Output the (X, Y) coordinate of the center of the cell containing the given text.  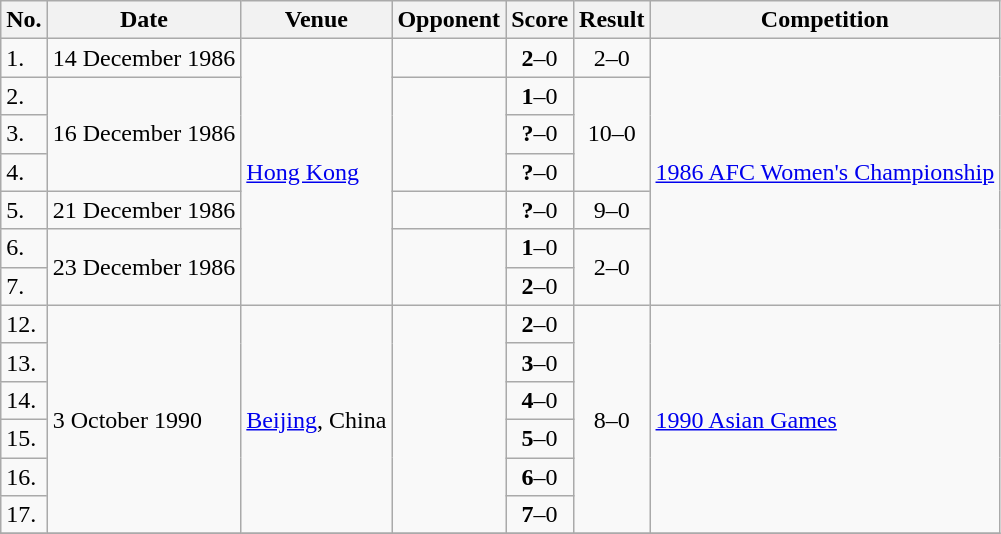
1990 Asian Games (825, 419)
16 December 1986 (144, 134)
14 December 1986 (144, 58)
Date (144, 20)
17. (24, 515)
5–0 (540, 438)
Opponent (449, 20)
1. (24, 58)
Result (612, 20)
15. (24, 438)
7. (24, 286)
5. (24, 210)
No. (24, 20)
16. (24, 477)
Score (540, 20)
3–0 (540, 362)
13. (24, 362)
1986 AFC Women's Championship (825, 172)
9–0 (612, 210)
Hong Kong (316, 172)
7–0 (540, 515)
23 December 1986 (144, 267)
10–0 (612, 134)
14. (24, 400)
2. (24, 96)
Competition (825, 20)
4. (24, 172)
12. (24, 324)
21 December 1986 (144, 210)
6. (24, 248)
4–0 (540, 400)
6–0 (540, 477)
8–0 (612, 419)
Venue (316, 20)
3. (24, 134)
Beijing, China (316, 419)
3 October 1990 (144, 419)
